Provide the [x, y] coordinate of the cell's center where the given text is located.  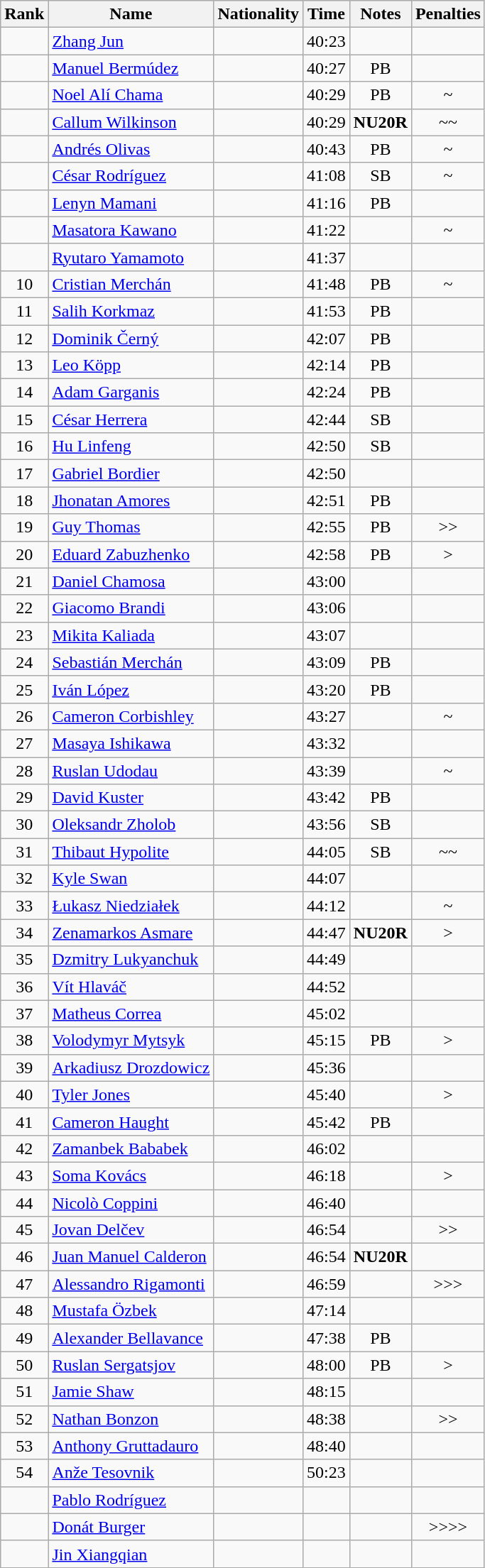
Anže Tesovnik [131, 1473]
43:42 [327, 798]
43:32 [327, 743]
Andrés Olivas [131, 149]
17 [24, 473]
Hu Linfeng [131, 446]
42:51 [327, 500]
45:42 [327, 1122]
40:43 [327, 149]
Cameron Haught [131, 1122]
Callum Wilkinson [131, 122]
26 [24, 716]
33 [24, 906]
César Rodríguez [131, 176]
35 [24, 960]
Oleksandr Zholob [131, 825]
Jin Xiangqian [131, 1554]
29 [24, 798]
44:49 [327, 960]
46:59 [327, 1284]
Volodymyr Mytsyk [131, 1041]
Jovan Delčev [131, 1230]
Nicolò Coppini [131, 1203]
41:16 [327, 203]
>>>> [447, 1527]
38 [24, 1041]
52 [24, 1419]
41:48 [327, 284]
Juan Manuel Calderon [131, 1257]
Name [131, 14]
Tyler Jones [131, 1095]
42:24 [327, 393]
48:38 [327, 1419]
Iván López [131, 689]
Thibaut Hypolite [131, 852]
45:15 [327, 1041]
Eduard Zabuzhenko [131, 554]
43:07 [327, 635]
Anthony Gruttadauro [131, 1446]
54 [24, 1473]
49 [24, 1338]
Cameron Corbishley [131, 716]
43:39 [327, 770]
43:06 [327, 608]
46:18 [327, 1175]
Nationality [258, 14]
42:55 [327, 527]
21 [24, 581]
Nathan Bonzon [131, 1419]
Time [327, 14]
Zhang Jun [131, 41]
Salih Korkmaz [131, 311]
Łukasz Niedziałek [131, 906]
41:37 [327, 257]
Leo Köpp [131, 366]
40:27 [327, 68]
45:40 [327, 1095]
10 [24, 284]
44:12 [327, 906]
Arkadiusz Drozdowicz [131, 1068]
47:38 [327, 1338]
Pablo Rodríguez [131, 1500]
15 [24, 420]
>>> [447, 1284]
25 [24, 689]
37 [24, 1014]
50:23 [327, 1473]
40 [24, 1095]
Ryutaro Yamamoto [131, 257]
Notes [381, 14]
Jamie Shaw [131, 1392]
43:27 [327, 716]
39 [24, 1068]
50 [24, 1365]
Alessandro Rigamonti [131, 1284]
43:09 [327, 662]
43:20 [327, 689]
Noel Alí Chama [131, 95]
48:15 [327, 1392]
Alexander Bellavance [131, 1338]
Mikita Kaliada [131, 635]
Matheus Correa [131, 1014]
42:07 [327, 339]
Ruslan Sergatsjov [131, 1365]
28 [24, 770]
Gabriel Bordier [131, 473]
27 [24, 743]
24 [24, 662]
44:47 [327, 933]
42:14 [327, 366]
Zamanbek Bababek [131, 1148]
Zenamarkos Asmare [131, 933]
David Kuster [131, 798]
36 [24, 987]
47:14 [327, 1311]
Sebastián Merchán [131, 662]
Giacomo Brandi [131, 608]
46:02 [327, 1148]
51 [24, 1392]
43 [24, 1175]
41 [24, 1122]
Lenyn Mamani [131, 203]
41:08 [327, 176]
Masatora Kawano [131, 230]
Penalties [447, 14]
43:56 [327, 825]
44:07 [327, 879]
41:22 [327, 230]
45 [24, 1230]
32 [24, 879]
Cristian Merchán [131, 284]
48 [24, 1311]
Masaya Ishikawa [131, 743]
20 [24, 554]
46:40 [327, 1203]
48:00 [327, 1365]
Soma Kovács [131, 1175]
19 [24, 527]
Dominik Černý [131, 339]
45:02 [327, 1014]
Dzmitry Lukyanchuk [131, 960]
48:40 [327, 1446]
42:58 [327, 554]
31 [24, 852]
40:23 [327, 41]
30 [24, 825]
Guy Thomas [131, 527]
Vít Hlaváč [131, 987]
46 [24, 1257]
42:44 [327, 420]
Adam Garganis [131, 393]
53 [24, 1446]
Ruslan Udodau [131, 770]
11 [24, 311]
14 [24, 393]
23 [24, 635]
45:36 [327, 1068]
12 [24, 339]
César Herrera [131, 420]
Kyle Swan [131, 879]
Donát Burger [131, 1527]
44 [24, 1203]
Manuel Bermúdez [131, 68]
42 [24, 1148]
41:53 [327, 311]
18 [24, 500]
13 [24, 366]
43:00 [327, 581]
Mustafa Özbek [131, 1311]
Rank [24, 14]
Jhonatan Amores [131, 500]
47 [24, 1284]
Daniel Chamosa [131, 581]
16 [24, 446]
22 [24, 608]
34 [24, 933]
44:05 [327, 852]
44:52 [327, 987]
